From the cell containing the given text, extract its center point as [x, y] coordinate. 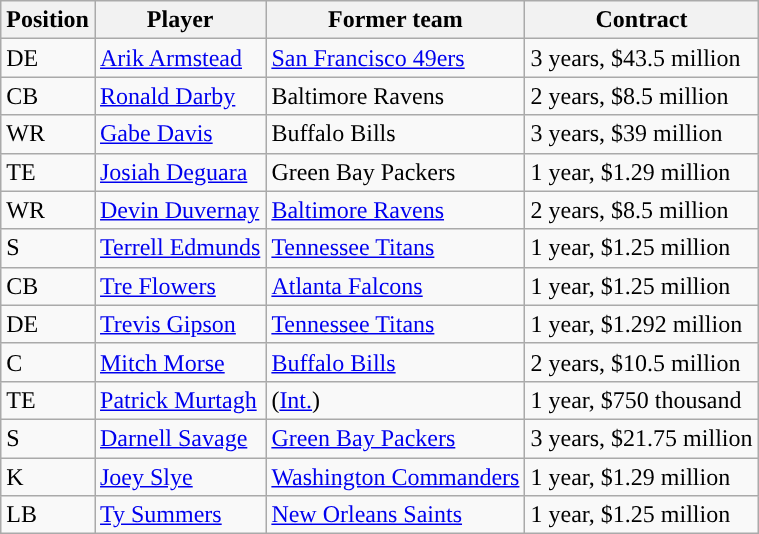
3 years, $39 million [642, 134]
Arik Armstead [180, 58]
Josiah Deguara [180, 172]
2 years, $10.5 million [642, 362]
Ronald Darby [180, 96]
Position [48, 20]
(Int.) [396, 400]
1 year, $750 thousand [642, 400]
1 year, $1.292 million [642, 324]
3 years, $21.75 million [642, 438]
Contract [642, 20]
Terrell Edmunds [180, 248]
Devin Duvernay [180, 210]
3 years, $43.5 million [642, 58]
Gabe Davis [180, 134]
Patrick Murtagh [180, 400]
Player [180, 20]
Darnell Savage [180, 438]
Joey Slye [180, 477]
Tre Flowers [180, 286]
San Francisco 49ers [396, 58]
Mitch Morse [180, 362]
Trevis Gipson [180, 324]
C [48, 362]
Former team [396, 20]
New Orleans Saints [396, 515]
K [48, 477]
LB [48, 515]
Ty Summers [180, 515]
Washington Commanders [396, 477]
Atlanta Falcons [396, 286]
